Return the (x, y) coordinate for the center point of the cell that contains the specified text.  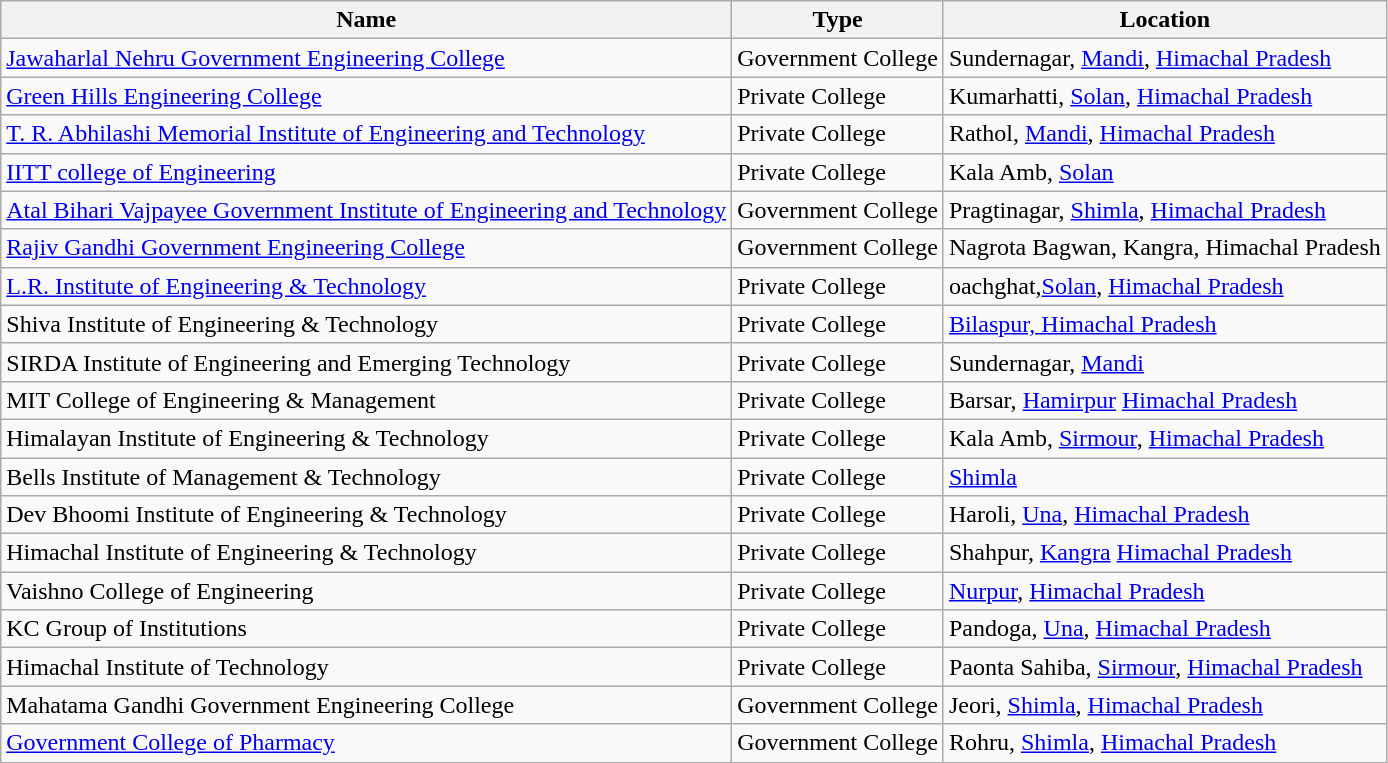
Rathol, Mandi, Himachal Pradesh (1164, 134)
Government College of Pharmacy (366, 743)
Kala Amb, Solan (1164, 172)
Shahpur, Kangra Himachal Pradesh (1164, 553)
Jeori, Shimla, Himachal Pradesh (1164, 705)
Haroli, Una, Himachal Pradesh (1164, 515)
Bells Institute of Management & Technology (366, 477)
Rajiv Gandhi Government Engineering College (366, 248)
Barsar, Hamirpur Himachal Pradesh (1164, 400)
Pandoga, Una, Himachal Pradesh (1164, 629)
Shiva Institute of Engineering & Technology (366, 324)
Paonta Sahiba, Sirmour, Himachal Pradesh (1164, 667)
Rohru, Shimla, Himachal Pradesh (1164, 743)
Location (1164, 20)
Kala Amb, Sirmour, Himachal Pradesh (1164, 438)
Nurpur, Himachal Pradesh (1164, 591)
KC Group of Institutions (366, 629)
IITT college of Engineering (366, 172)
oachghat,Solan, Himachal Pradesh (1164, 286)
Sundernagar, Mandi (1164, 362)
Mahatama Gandhi Government Engineering College (366, 705)
Name (366, 20)
Vaishno College of Engineering (366, 591)
Sundernagar, Mandi, Himachal Pradesh (1164, 58)
Dev Bhoomi Institute of Engineering & Technology (366, 515)
Himachal Institute of Engineering & Technology (366, 553)
Type (838, 20)
L.R. Institute of Engineering & Technology (366, 286)
Bilaspur, Himachal Pradesh (1164, 324)
Himachal Institute of Technology (366, 667)
Nagrota Bagwan, Kangra, Himachal Pradesh (1164, 248)
Jawaharlal Nehru Government Engineering College (366, 58)
Green Hills Engineering College (366, 96)
Himalayan Institute of Engineering & Technology (366, 438)
MIT College of Engineering & Management (366, 400)
Kumarhatti, Solan, Himachal Pradesh (1164, 96)
Shimla (1164, 477)
Atal Bihari Vajpayee Government Institute of Engineering and Technology (366, 210)
SIRDA Institute of Engineering and Emerging Technology (366, 362)
T. R. Abhilashi Memorial Institute of Engineering and Technology (366, 134)
Pragtinagar, Shimla, Himachal Pradesh (1164, 210)
